For the text-containing cell, return its midpoint in [x, y] coordinate format. 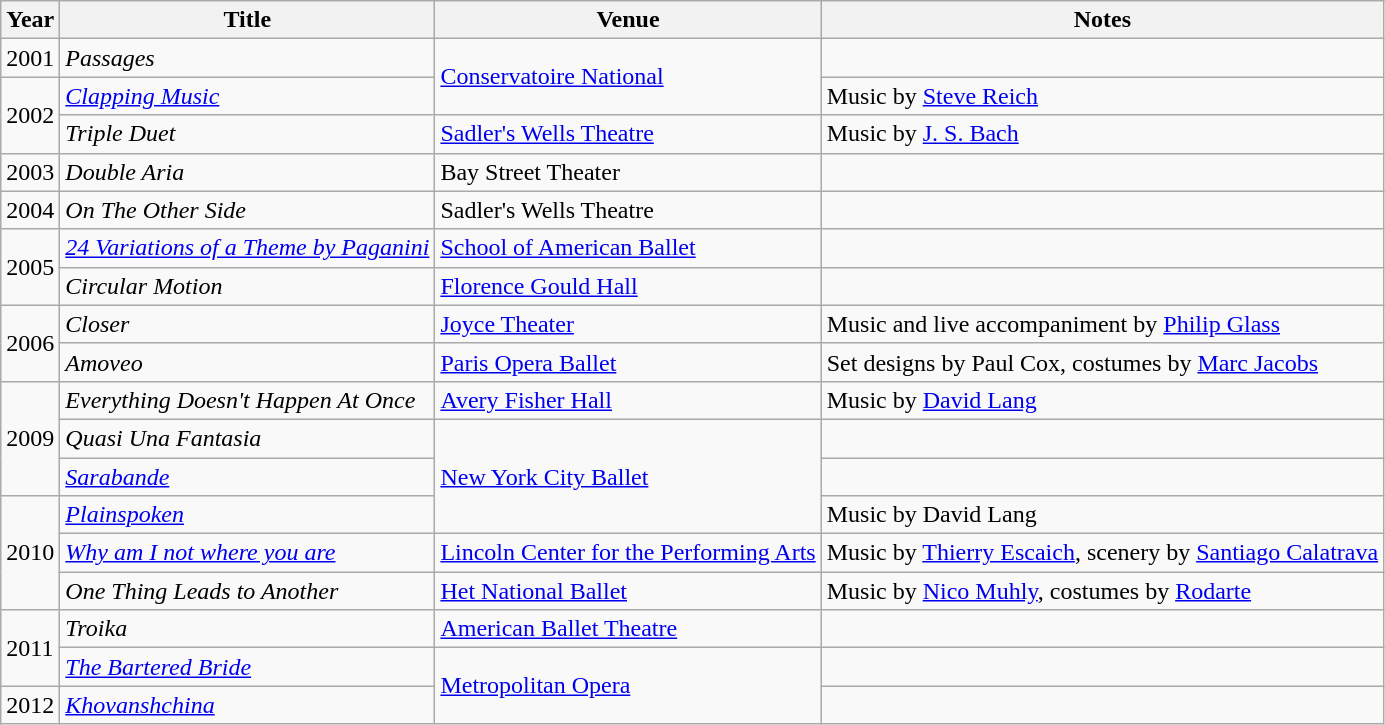
Triple Duet [248, 134]
Circular Motion [248, 286]
Avery Fisher Hall [628, 400]
Music by Nico Muhly, costumes by Rodarte [1102, 591]
Closer [248, 324]
Sarabande [248, 477]
Double Aria [248, 172]
Troika [248, 629]
Metropolitan Opera [628, 686]
2002 [30, 115]
One Thing Leads to Another [248, 591]
2012 [30, 705]
Music by Steve Reich [1102, 96]
2011 [30, 648]
Khovanshchina [248, 705]
2006 [30, 343]
Bay Street Theater [628, 172]
Title [248, 20]
Music and live accompaniment by Philip Glass [1102, 324]
Joyce Theater [628, 324]
On The Other Side [248, 210]
Quasi Una Fantasia [248, 438]
New York City Ballet [628, 476]
American Ballet Theatre [628, 629]
Music by Thierry Escaich, scenery by Santiago Calatrava [1102, 553]
Passages [248, 58]
Het National Ballet [628, 591]
Plainspoken [248, 515]
The Bartered Bride [248, 667]
Conservatoire National [628, 77]
School of American Ballet [628, 248]
Everything Doesn't Happen At Once [248, 400]
2004 [30, 210]
2005 [30, 267]
Paris Opera Ballet [628, 362]
Venue [628, 20]
2003 [30, 172]
Florence Gould Hall [628, 286]
24 Variations of a Theme by Paganini [248, 248]
2001 [30, 58]
Year [30, 20]
Set designs by Paul Cox, costumes by Marc Jacobs [1102, 362]
Notes [1102, 20]
2010 [30, 553]
Why am I not where you are [248, 553]
Lincoln Center for the Performing Arts [628, 553]
Music by J. S. Bach [1102, 134]
Amoveo [248, 362]
2009 [30, 438]
Clapping Music [248, 96]
